Output the [x, y] coordinate of the center of the cell containing the given text.  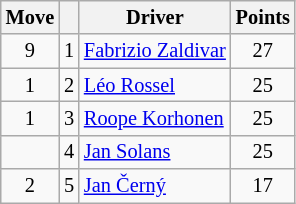
Driver [155, 17]
5 [69, 186]
Jan Černý [155, 186]
Fabrizio Zaldivar [155, 51]
4 [69, 152]
Move [30, 17]
27 [263, 51]
17 [263, 186]
Léo Rossel [155, 85]
3 [69, 118]
Jan Solans [155, 152]
Roope Korhonen [155, 118]
9 [30, 51]
Points [263, 17]
